Return the [x, y] coordinate for the center point of the cell that contains the specified text.  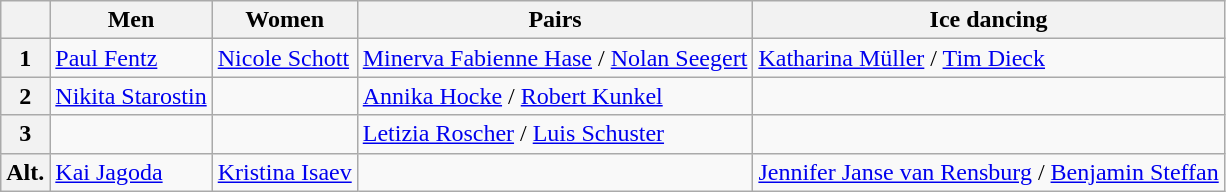
3 [26, 134]
Nicole Schott [284, 58]
Kristina Isaev [284, 172]
Pairs [555, 20]
2 [26, 96]
Katharina Müller / Tim Dieck [988, 58]
Ice dancing [988, 20]
Alt. [26, 172]
Women [284, 20]
Kai Jagoda [131, 172]
Men [131, 20]
Minerva Fabienne Hase / Nolan Seegert [555, 58]
1 [26, 58]
Letizia Roscher / Luis Schuster [555, 134]
Annika Hocke / Robert Kunkel [555, 96]
Jennifer Janse van Rensburg / Benjamin Steffan [988, 172]
Paul Fentz [131, 58]
Nikita Starostin [131, 96]
